Output the [X, Y] coordinate of the center of the cell containing the given text.  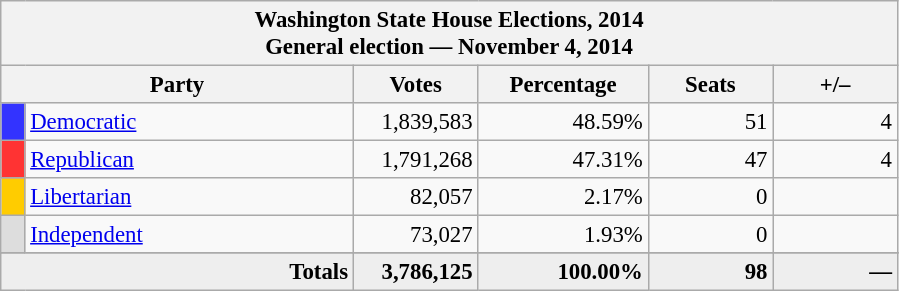
51 [710, 122]
47 [710, 160]
Libertarian [189, 197]
82,057 [416, 197]
Independent [189, 235]
2.17% [563, 197]
48.59% [563, 122]
Seats [710, 85]
73,027 [416, 235]
47.31% [563, 160]
Republican [189, 160]
Democratic [189, 122]
Percentage [563, 85]
+/– [836, 85]
1,839,583 [416, 122]
Votes [416, 85]
Party [178, 85]
1.93% [563, 235]
1,791,268 [416, 160]
Washington State House Elections, 2014General election — November 4, 2014 [450, 34]
